Output the (x, y) coordinate of the center of the cell containing the given text.  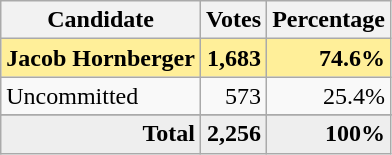
Total (101, 134)
573 (233, 96)
Percentage (329, 20)
Jacob Hornberger (101, 58)
Uncommitted (101, 96)
2,256 (233, 134)
100% (329, 134)
Candidate (101, 20)
1,683 (233, 58)
Votes (233, 20)
74.6% (329, 58)
25.4% (329, 96)
